For the text-containing cell, return its midpoint in [X, Y] coordinate format. 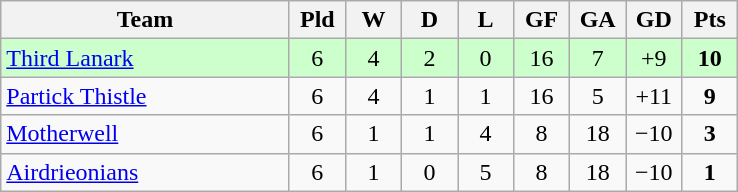
Partick Thistle [146, 96]
GD [654, 20]
Pts [710, 20]
D [429, 20]
2 [429, 58]
W [373, 20]
Team [146, 20]
10 [710, 58]
9 [710, 96]
Third Lanark [146, 58]
Pld [317, 20]
GF [542, 20]
7 [598, 58]
Motherwell [146, 134]
Airdrieonians [146, 172]
3 [710, 134]
+11 [654, 96]
+9 [654, 58]
GA [598, 20]
L [486, 20]
